Extract the (x, y) coordinate from the center of the cell holding the provided text.  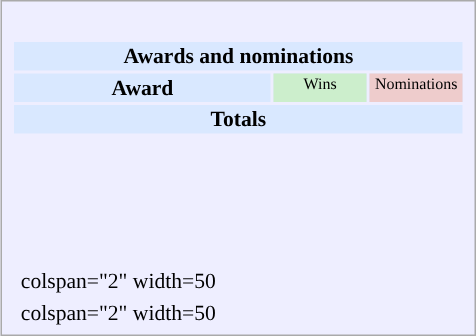
Nominations (416, 87)
Totals (238, 119)
Awards and nominations (238, 56)
Wins (320, 87)
Awards and nominations Award Wins Nominations Totals (239, 138)
Award (142, 87)
